Locate the cell with the specified text and output its (X, Y) center coordinate. 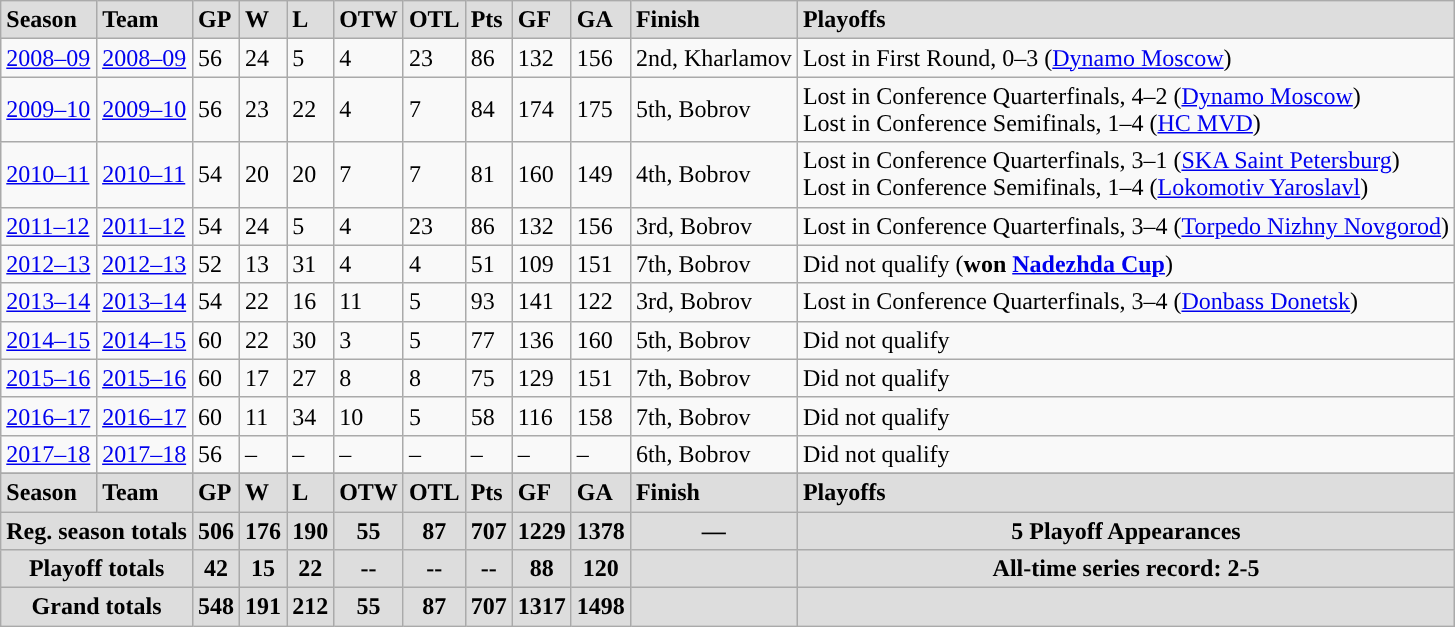
136 (542, 340)
52 (216, 264)
2nd, Kharlamov (714, 58)
141 (542, 302)
Playoff totals (97, 569)
75 (488, 378)
175 (600, 110)
116 (542, 416)
31 (310, 264)
88 (542, 569)
16 (310, 302)
Lost in Conference Quarterfinals, 4–2 (Dynamo Moscow)Lost in Conference Semifinals, 1–4 (HC MVD) (1126, 110)
34 (310, 416)
109 (542, 264)
81 (488, 174)
42 (216, 569)
84 (488, 110)
17 (264, 378)
506 (216, 531)
129 (542, 378)
191 (264, 607)
212 (310, 607)
174 (542, 110)
4th, Bobrov (714, 174)
77 (488, 340)
120 (600, 569)
1229 (542, 531)
All-time series record: 2-5 (1126, 569)
— (714, 531)
Did not qualify (won Nadezhda Cup) (1126, 264)
Lost in Conference Quarterfinals, 3–1 (SKA Saint Petersburg)Lost in Conference Semifinals, 1–4 (Lokomotiv Yaroslavl) (1126, 174)
30 (310, 340)
Lost in Conference Quarterfinals, 3–4 (Torpedo Nizhny Novgorod) (1126, 226)
15 (264, 569)
1498 (600, 607)
3 (369, 340)
1317 (542, 607)
122 (600, 302)
Lost in Conference Quarterfinals, 3–4 (Donbass Donetsk) (1126, 302)
149 (600, 174)
1378 (600, 531)
Reg. season totals (97, 531)
176 (264, 531)
5 Playoff Appearances (1126, 531)
6th, Bobrov (714, 454)
190 (310, 531)
Lost in First Round, 0–3 (Dynamo Moscow) (1126, 58)
158 (600, 416)
13 (264, 264)
58 (488, 416)
51 (488, 264)
548 (216, 607)
93 (488, 302)
Grand totals (97, 607)
10 (369, 416)
27 (310, 378)
